Pinpoint the cell where the given text exists, returning its (X, Y) midpoint coordinate. 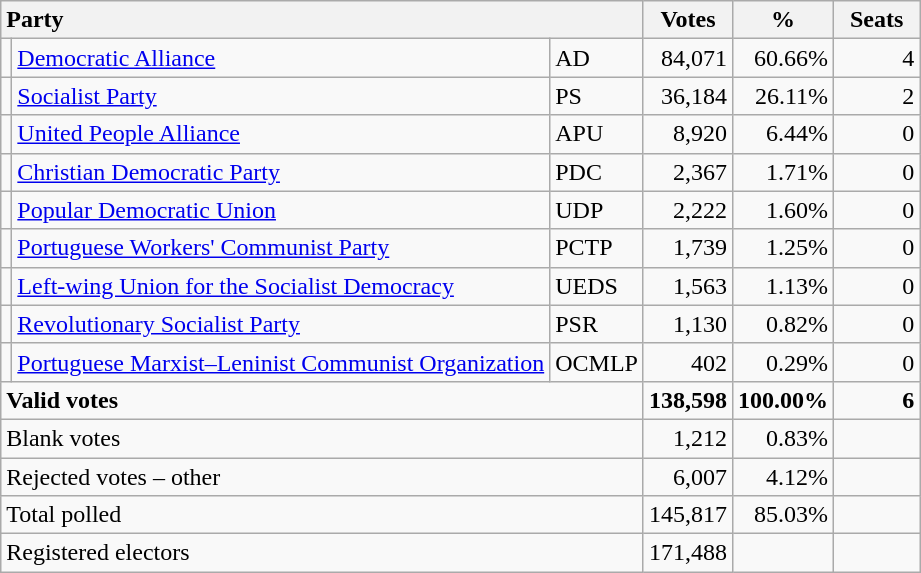
Christian Democratic Party (281, 172)
UDP (597, 210)
2,222 (688, 210)
138,598 (688, 400)
Valid votes (322, 400)
Popular Democratic Union (281, 210)
Revolutionary Socialist Party (281, 324)
6.44% (784, 134)
PS (597, 96)
Portuguese Workers' Communist Party (281, 248)
APU (597, 134)
1.25% (784, 248)
Total polled (322, 515)
United People Alliance (281, 134)
6,007 (688, 477)
0.29% (784, 362)
% (784, 20)
Rejected votes – other (322, 477)
Portuguese Marxist–Leninist Communist Organization (281, 362)
2,367 (688, 172)
1,563 (688, 286)
85.03% (784, 515)
Left-wing Union for the Socialist Democracy (281, 286)
UEDS (597, 286)
1.60% (784, 210)
1,739 (688, 248)
PSR (597, 324)
PDC (597, 172)
4.12% (784, 477)
Blank votes (322, 438)
1,212 (688, 438)
AD (597, 58)
60.66% (784, 58)
8,920 (688, 134)
145,817 (688, 515)
2 (877, 96)
26.11% (784, 96)
Votes (688, 20)
0.82% (784, 324)
0.83% (784, 438)
OCMLP (597, 362)
1.71% (784, 172)
PCTP (597, 248)
Party (322, 20)
Democratic Alliance (281, 58)
Socialist Party (281, 96)
171,488 (688, 553)
36,184 (688, 96)
100.00% (784, 400)
Seats (877, 20)
84,071 (688, 58)
1,130 (688, 324)
Registered electors (322, 553)
4 (877, 58)
402 (688, 362)
1.13% (784, 286)
6 (877, 400)
